Pinpoint the cell where the given text exists, returning its (x, y) midpoint coordinate. 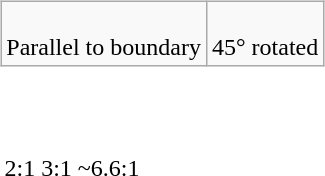
45° rotated (264, 34)
Parallel to boundary (104, 34)
